Search for the cell housing the specified text and yield its (x, y) center coordinate. 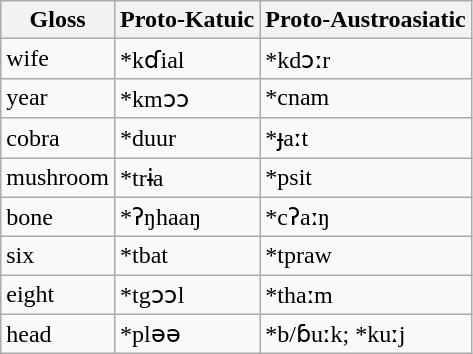
*thaːm (366, 295)
year (58, 98)
wife (58, 59)
*tbat (186, 256)
cobra (58, 138)
eight (58, 295)
*kɗial (186, 59)
bone (58, 217)
*ʔŋhaaŋ (186, 217)
*cnam (366, 98)
*cʔaːŋ (366, 217)
*trɨa (186, 178)
*kmɔɔ (186, 98)
*b/ɓuːk; *kuːj (366, 334)
*duur (186, 138)
*psit (366, 178)
head (58, 334)
Proto-Austroasiatic (366, 20)
*tgɔɔl (186, 295)
six (58, 256)
*kdɔːr (366, 59)
*tpraw (366, 256)
*ɟaːt (366, 138)
mushroom (58, 178)
Proto-Katuic (186, 20)
*pləə (186, 334)
Gloss (58, 20)
